Extract the (X, Y) coordinate from the center of the cell holding the provided text.  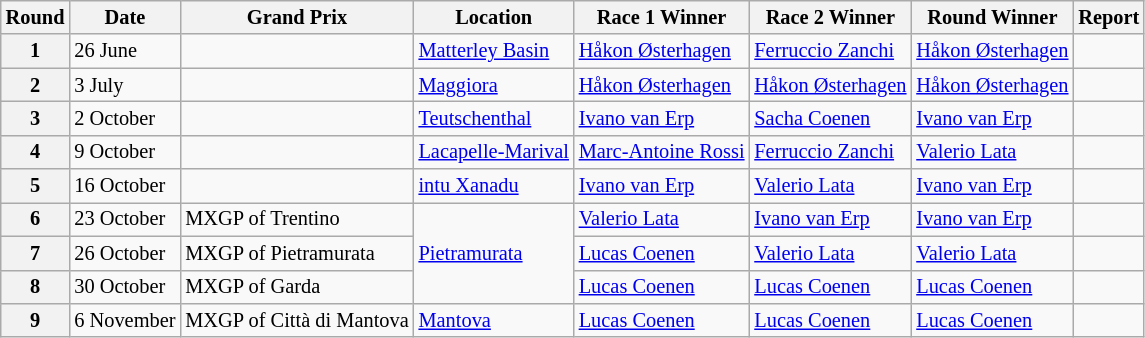
26 June (124, 51)
5 (36, 186)
Lacapelle-Marival (494, 152)
Race 1 Winner (662, 17)
26 October (124, 253)
MXGP of Città di Mantova (296, 320)
9 October (124, 152)
23 October (124, 219)
1 (36, 51)
6 November (124, 320)
Round Winner (992, 17)
Matterley Basin (494, 51)
Race 2 Winner (830, 17)
8 (36, 287)
intu Xanadu (494, 186)
MXGP of Garda (296, 287)
Mantova (494, 320)
2 (36, 85)
16 October (124, 186)
Pietramurata (494, 252)
7 (36, 253)
Date (124, 17)
4 (36, 152)
6 (36, 219)
2 October (124, 118)
3 July (124, 85)
3 (36, 118)
Maggiora (494, 85)
Location (494, 17)
MXGP of Pietramurata (296, 253)
9 (36, 320)
Report (1108, 17)
Sacha Coenen (830, 118)
Marc-Antoine Rossi (662, 152)
Teutschenthal (494, 118)
MXGP of Trentino (296, 219)
Round (36, 17)
30 October (124, 287)
Grand Prix (296, 17)
